Pinpoint the cell where the given text exists, returning its (X, Y) midpoint coordinate. 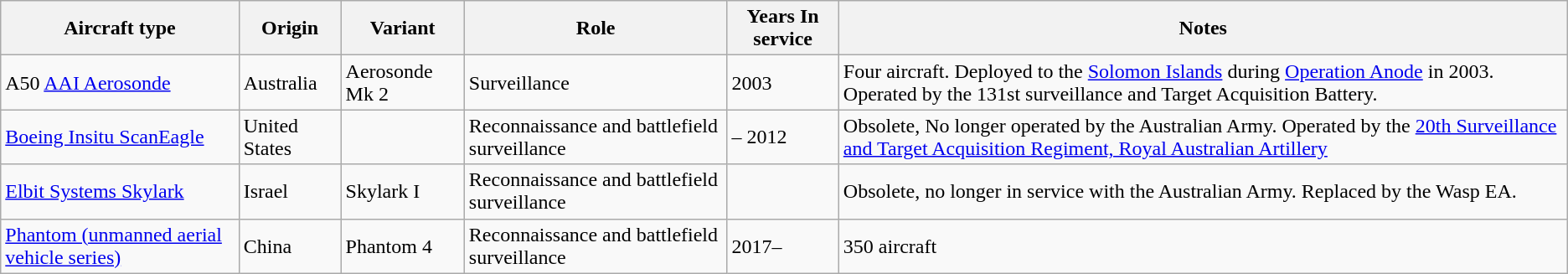
Boeing Insitu ScanEagle (120, 137)
United States (290, 137)
350 aircraft (1203, 246)
China (290, 246)
Phantom 4 (402, 246)
Israel (290, 191)
Origin (290, 28)
Surveillance (596, 82)
Four aircraft. Deployed to the Solomon Islands during Operation Anode in 2003. Operated by the 131st surveillance and Target Acquisition Battery. (1203, 82)
Obsolete, no longer in service with the Australian Army. Replaced by the Wasp EA. (1203, 191)
– 2012 (782, 137)
Aerosonde Mk 2 (402, 82)
A50 AAI Aerosonde (120, 82)
Obsolete, No longer operated by the Australian Army. Operated by the 20th Surveillance and Target Acquisition Regiment, Royal Australian Artillery (1203, 137)
Aircraft type (120, 28)
Variant (402, 28)
Australia (290, 82)
Years In service (782, 28)
Role (596, 28)
Notes (1203, 28)
Skylark I (402, 191)
Phantom (unmanned aerial vehicle series) (120, 246)
Elbit Systems Skylark (120, 191)
2003 (782, 82)
2017– (782, 246)
